Locate the cell with the specified text and output its (X, Y) center coordinate. 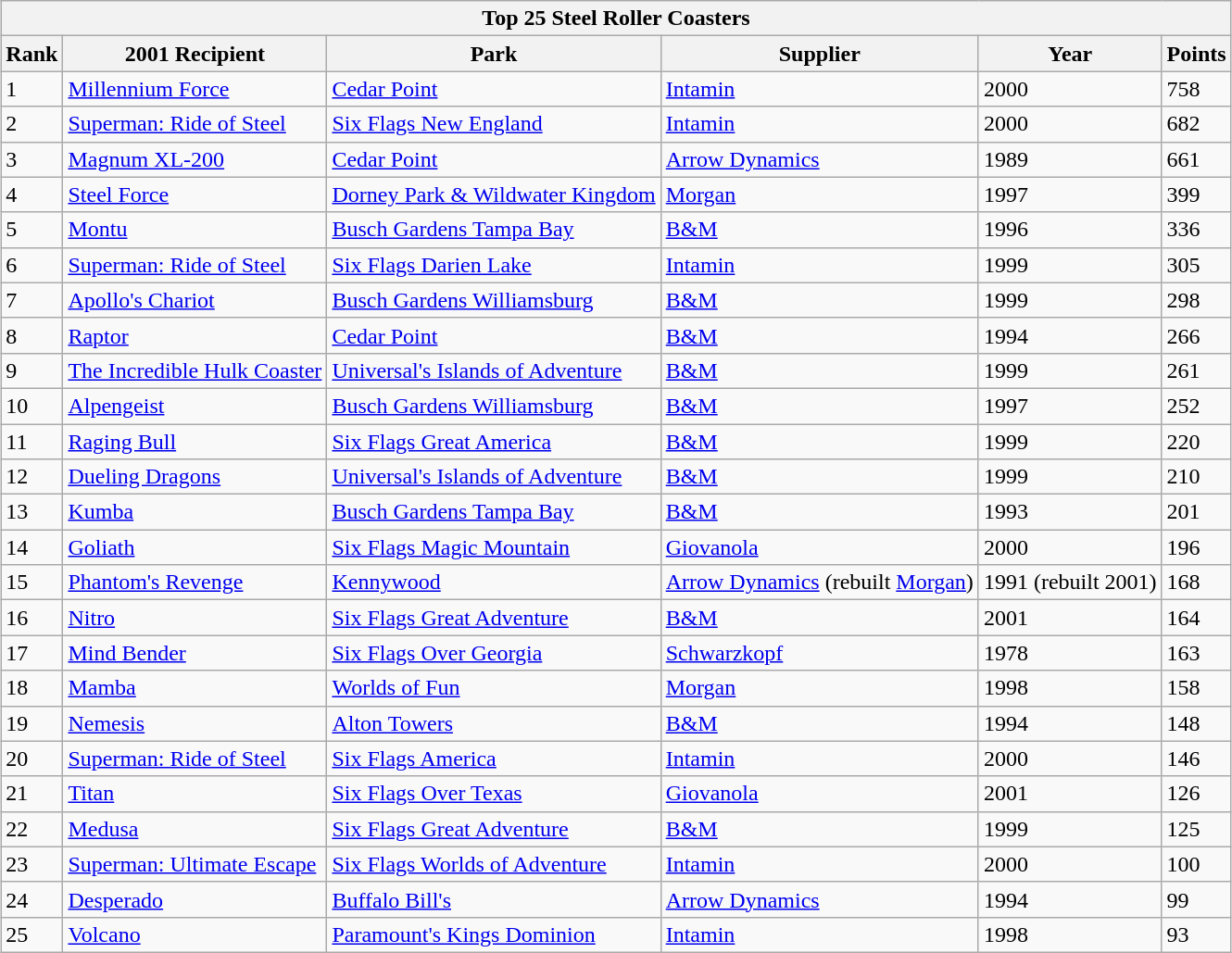
Millennium Force (195, 89)
10 (31, 406)
305 (1197, 265)
Steel Force (195, 194)
Six Flags Darien Lake (494, 265)
Medusa (195, 829)
2001 Recipient (195, 54)
148 (1197, 723)
Alton Towers (494, 723)
168 (1197, 583)
Kennywood (494, 583)
164 (1197, 618)
1993 (1070, 512)
Schwarzkopf (819, 653)
1989 (1070, 159)
20 (31, 759)
2 (31, 124)
Apollo's Chariot (195, 300)
Titan (195, 794)
Kumba (195, 512)
Desperado (195, 899)
Rank (31, 54)
Six Flags Over Georgia (494, 653)
15 (31, 583)
Six Flags America (494, 759)
Six Flags Magic Mountain (494, 547)
5 (31, 230)
220 (1197, 442)
336 (1197, 230)
25 (31, 934)
16 (31, 618)
Six Flags Over Texas (494, 794)
Raging Bull (195, 442)
Buffalo Bill's (494, 899)
21 (31, 794)
252 (1197, 406)
24 (31, 899)
6 (31, 265)
23 (31, 864)
13 (31, 512)
Dueling Dragons (195, 477)
Volcano (195, 934)
266 (1197, 335)
17 (31, 653)
8 (31, 335)
Raptor (195, 335)
19 (31, 723)
Points (1197, 54)
22 (31, 829)
Paramount's Kings Dominion (494, 934)
1996 (1070, 230)
100 (1197, 864)
146 (1197, 759)
Phantom's Revenge (195, 583)
661 (1197, 159)
163 (1197, 653)
Goliath (195, 547)
Superman: Ultimate Escape (195, 864)
682 (1197, 124)
Year (1070, 54)
125 (1197, 829)
Six Flags Great America (494, 442)
Nemesis (195, 723)
4 (31, 194)
12 (31, 477)
99 (1197, 899)
Mamba (195, 688)
261 (1197, 370)
Worlds of Fun (494, 688)
9 (31, 370)
126 (1197, 794)
11 (31, 442)
The Incredible Hulk Coaster (195, 370)
Arrow Dynamics (rebuilt Morgan) (819, 583)
Supplier (819, 54)
158 (1197, 688)
1991 (rebuilt 2001) (1070, 583)
399 (1197, 194)
Park (494, 54)
Top 25 Steel Roller Coasters (616, 19)
Six Flags New England (494, 124)
1 (31, 89)
Nitro (195, 618)
201 (1197, 512)
1978 (1070, 653)
Six Flags Worlds of Adventure (494, 864)
18 (31, 688)
7 (31, 300)
196 (1197, 547)
758 (1197, 89)
Alpengeist (195, 406)
Dorney Park & Wildwater Kingdom (494, 194)
210 (1197, 477)
Mind Bender (195, 653)
Magnum XL-200 (195, 159)
3 (31, 159)
Montu (195, 230)
93 (1197, 934)
14 (31, 547)
298 (1197, 300)
